Return (X, Y) of the center of cell containing provided text 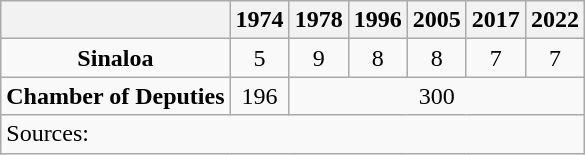
1974 (260, 20)
1978 (318, 20)
9 (318, 58)
2005 (436, 20)
2017 (496, 20)
5 (260, 58)
300 (436, 96)
Sources: (293, 134)
1996 (378, 20)
196 (260, 96)
2022 (554, 20)
Sinaloa (116, 58)
Chamber of Deputies (116, 96)
